Detect which cell encompasses the target text, then output its (X, Y) center coordinate. 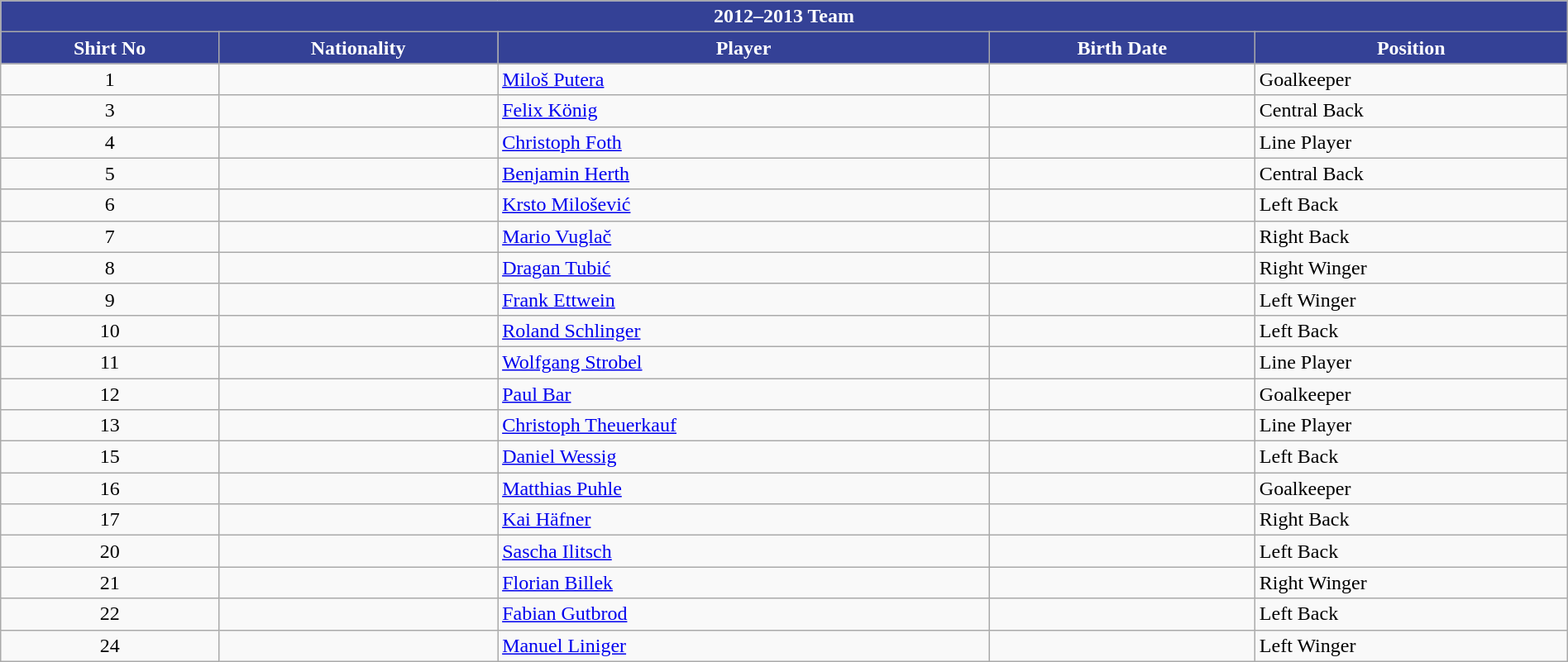
Mario Vuglač (744, 236)
Christoph Foth (744, 142)
13 (110, 426)
Christoph Theuerkauf (744, 426)
3 (110, 111)
Position (1411, 48)
2012–2013 Team (784, 17)
Roland Schlinger (744, 331)
Florian Billek (744, 583)
Frank Ettwein (744, 299)
Manuel Liniger (744, 645)
6 (110, 205)
Kai Häfner (744, 520)
Nationality (359, 48)
Sascha Ilitsch (744, 551)
24 (110, 645)
Wolfgang Strobel (744, 362)
Miloš Putera (744, 79)
Paul Bar (744, 394)
22 (110, 614)
21 (110, 583)
Krsto Milošević (744, 205)
7 (110, 236)
Birth Date (1121, 48)
8 (110, 268)
Benjamin Herth (744, 174)
Daniel Wessig (744, 457)
9 (110, 299)
15 (110, 457)
16 (110, 488)
11 (110, 362)
20 (110, 551)
4 (110, 142)
Shirt No (110, 48)
Matthias Puhle (744, 488)
Fabian Gutbrod (744, 614)
10 (110, 331)
Player (744, 48)
Dragan Tubić (744, 268)
Felix König (744, 111)
1 (110, 79)
12 (110, 394)
5 (110, 174)
17 (110, 520)
